Return the [x, y] coordinate for the center point of the cell that contains the specified text.  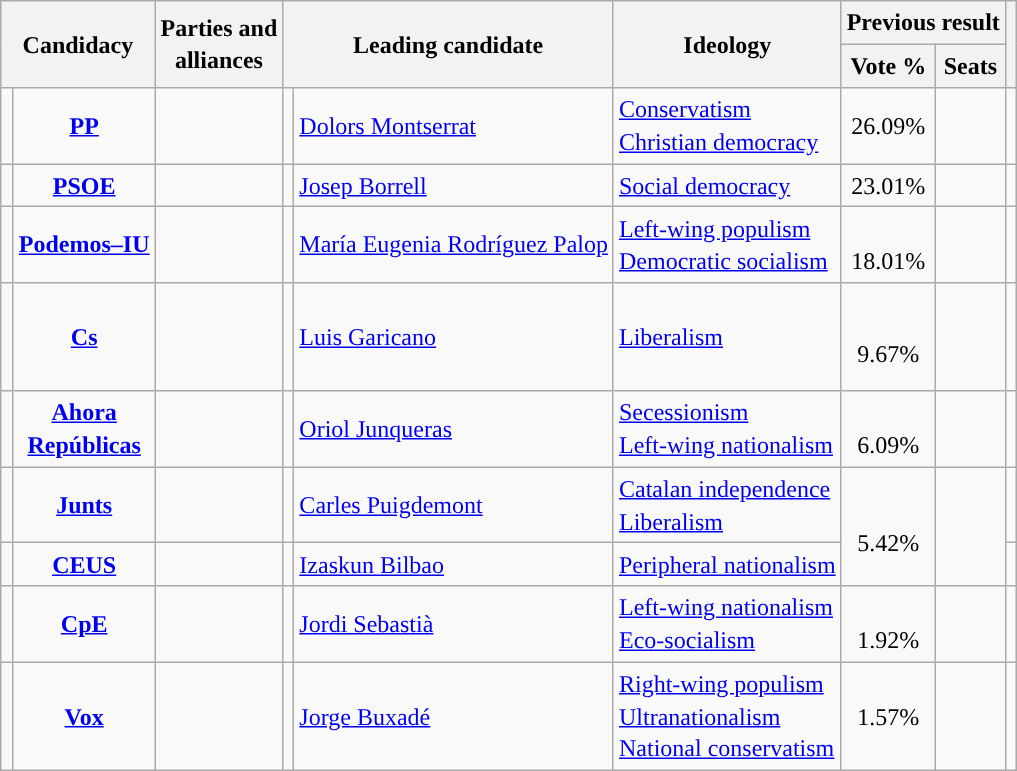
Social democracy [727, 186]
Vox [84, 716]
Cs [84, 337]
Peripheral nationalism [727, 564]
PP [84, 126]
Previous result [923, 22]
PSOE [84, 186]
CEUS [84, 564]
Catalan independenceLiberalism [727, 505]
1.92% [888, 624]
AhoraRepúblicas [84, 429]
Jorge Buxadé [454, 716]
Izaskun Bilbao [454, 564]
6.09% [888, 429]
5.42% [888, 526]
María Eugenia Rodríguez Palop [454, 245]
Josep Borrell [454, 186]
CpE [84, 624]
Oriol Junqueras [454, 429]
Vote % [888, 66]
Leading candidate [448, 44]
1.57% [888, 716]
18.01% [888, 245]
SecessionismLeft-wing nationalism [727, 429]
Junts [84, 505]
Luis Garicano [454, 337]
Right-wing populismUltranationalismNational conservatism [727, 716]
Parties andalliances [219, 44]
23.01% [888, 186]
Left-wing populismDemocratic socialism [727, 245]
9.67% [888, 337]
26.09% [888, 126]
Seats [970, 66]
Dolors Montserrat [454, 126]
ConservatismChristian democracy [727, 126]
Podemos–IU [84, 245]
Liberalism [727, 337]
Candidacy [78, 44]
Jordi Sebastià [454, 624]
Carles Puigdemont [454, 505]
Ideology [727, 44]
Left-wing nationalismEco-socialism [727, 624]
